Search for the cell housing the specified text and yield its [X, Y] center coordinate. 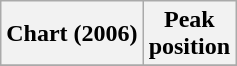
Peakposition [189, 34]
Chart (2006) [72, 34]
